Return (x, y) of the center of cell containing provided text 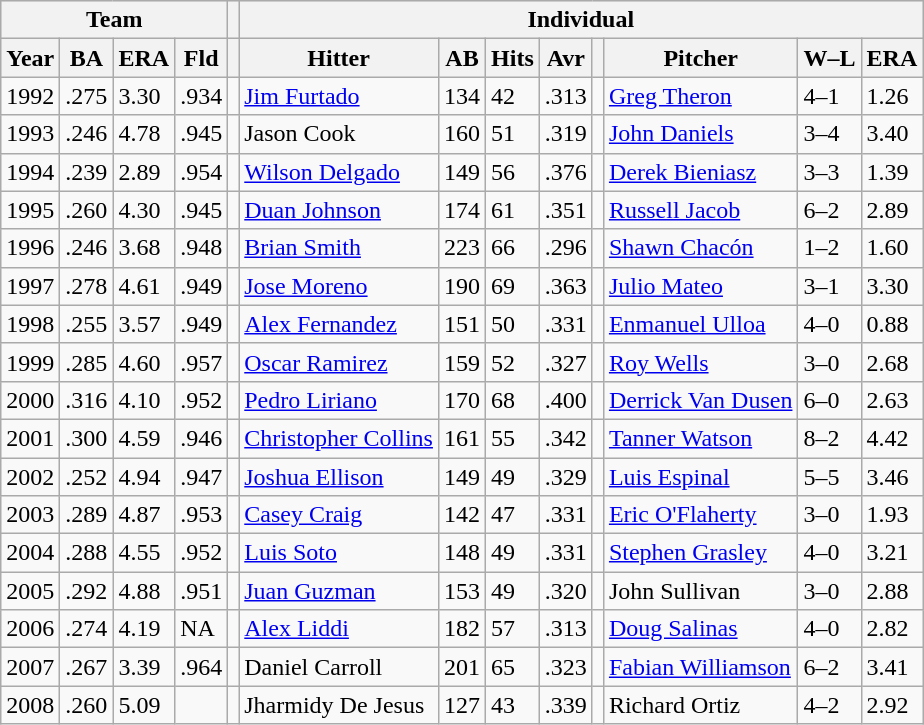
159 (462, 362)
3.46 (892, 477)
134 (462, 96)
.953 (202, 515)
Fld (202, 58)
Jason Cook (339, 134)
Derek Bieniasz (700, 172)
1992 (30, 96)
2.82 (892, 629)
5–5 (830, 477)
3.39 (144, 667)
Eric O'Flaherty (700, 515)
.300 (86, 438)
174 (462, 210)
3.68 (144, 248)
4.87 (144, 515)
.320 (566, 591)
61 (513, 210)
Stephen Grasley (700, 553)
Wilson Delgado (339, 172)
148 (462, 553)
4.94 (144, 477)
Derrick Van Dusen (700, 400)
Individual (581, 20)
153 (462, 591)
4.19 (144, 629)
Alex Liddi (339, 629)
.278 (86, 286)
.274 (86, 629)
.363 (566, 286)
4.60 (144, 362)
2005 (30, 591)
223 (462, 248)
4.88 (144, 591)
4.78 (144, 134)
3.40 (892, 134)
.954 (202, 172)
3–3 (830, 172)
.255 (86, 324)
.400 (566, 400)
1–2 (830, 248)
57 (513, 629)
55 (513, 438)
161 (462, 438)
2.63 (892, 400)
4.30 (144, 210)
.289 (86, 515)
3.57 (144, 324)
69 (513, 286)
4–1 (830, 96)
4.59 (144, 438)
Pitcher (700, 58)
.964 (202, 667)
52 (513, 362)
.239 (86, 172)
4.42 (892, 438)
8–2 (830, 438)
0.88 (892, 324)
2.92 (892, 705)
56 (513, 172)
5.09 (144, 705)
Oscar Ramirez (339, 362)
201 (462, 667)
127 (462, 705)
3–4 (830, 134)
1998 (30, 324)
Greg Theron (700, 96)
182 (462, 629)
Joshua Ellison (339, 477)
.292 (86, 591)
47 (513, 515)
Team (114, 20)
Julio Mateo (700, 286)
160 (462, 134)
Shawn Chacón (700, 248)
.947 (202, 477)
3.21 (892, 553)
3–1 (830, 286)
4.10 (144, 400)
142 (462, 515)
2000 (30, 400)
51 (513, 134)
Pedro Liriano (339, 400)
2.88 (892, 591)
.342 (566, 438)
.948 (202, 248)
Daniel Carroll (339, 667)
1997 (30, 286)
1993 (30, 134)
66 (513, 248)
4.61 (144, 286)
.351 (566, 210)
2001 (30, 438)
BA (86, 58)
.323 (566, 667)
1.39 (892, 172)
Year (30, 58)
Alex Fernandez (339, 324)
1995 (30, 210)
1.26 (892, 96)
.329 (566, 477)
Luis Espinal (700, 477)
68 (513, 400)
65 (513, 667)
2007 (30, 667)
W–L (830, 58)
1999 (30, 362)
Doug Salinas (700, 629)
Hits (513, 58)
Luis Soto (339, 553)
.327 (566, 362)
190 (462, 286)
Brian Smith (339, 248)
.957 (202, 362)
.339 (566, 705)
Avr (566, 58)
43 (513, 705)
.267 (86, 667)
Richard Ortiz (700, 705)
.288 (86, 553)
.951 (202, 591)
Casey Craig (339, 515)
Roy Wells (700, 362)
.275 (86, 96)
2.68 (892, 362)
Tanner Watson (700, 438)
1.60 (892, 248)
AB (462, 58)
1.93 (892, 515)
.376 (566, 172)
.946 (202, 438)
170 (462, 400)
.252 (86, 477)
John Daniels (700, 134)
2006 (30, 629)
2002 (30, 477)
.316 (86, 400)
151 (462, 324)
Fabian Williamson (700, 667)
6–0 (830, 400)
Russell Jacob (700, 210)
.319 (566, 134)
Duan Johnson (339, 210)
.934 (202, 96)
4–2 (830, 705)
Hitter (339, 58)
John Sullivan (700, 591)
3.41 (892, 667)
Juan Guzman (339, 591)
Enmanuel Ulloa (700, 324)
Jose Moreno (339, 286)
.296 (566, 248)
4.55 (144, 553)
.285 (86, 362)
1994 (30, 172)
1996 (30, 248)
2004 (30, 553)
NA (202, 629)
Christopher Collins (339, 438)
2008 (30, 705)
Jharmidy De Jesus (339, 705)
42 (513, 96)
Jim Furtado (339, 96)
2003 (30, 515)
50 (513, 324)
